Return the [X, Y] coordinate for the center point of the cell that contains the specified text.  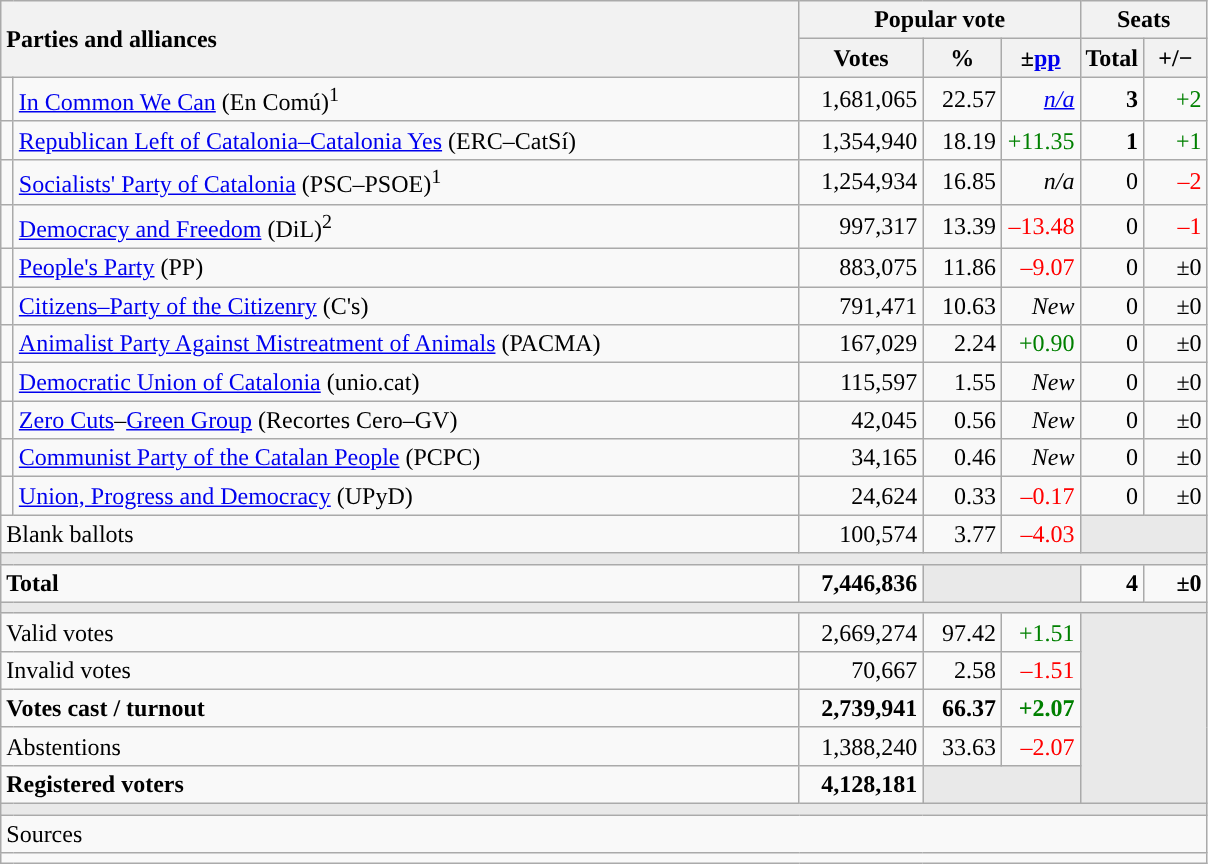
1 [1112, 140]
Seats [1144, 20]
+1 [1176, 140]
+2 [1176, 100]
±pp [1040, 58]
11.86 [962, 268]
2.24 [962, 344]
Democracy and Freedom (DiL)2 [406, 226]
2,669,274 [861, 632]
Registered voters [400, 785]
Union, Progress and Democracy (UPyD) [406, 496]
+1.51 [1040, 632]
4 [1112, 583]
–0.17 [1040, 496]
100,574 [861, 534]
34,165 [861, 458]
Popular vote [940, 20]
Blank ballots [400, 534]
1,388,240 [861, 746]
115,597 [861, 382]
791,471 [861, 306]
997,317 [861, 226]
People's Party (PP) [406, 268]
97.42 [962, 632]
22.57 [962, 100]
24,624 [861, 496]
Animalist Party Against Mistreatment of Animals (PACMA) [406, 344]
2,739,941 [861, 708]
Abstentions [400, 746]
Citizens–Party of the Citizenry (C's) [406, 306]
13.39 [962, 226]
1,354,940 [861, 140]
–4.03 [1040, 534]
1,681,065 [861, 100]
0.33 [962, 496]
18.19 [962, 140]
Parties and alliances [400, 39]
Valid votes [400, 632]
2.58 [962, 670]
+2.07 [1040, 708]
–1 [1176, 226]
+0.90 [1040, 344]
4,128,181 [861, 785]
–2 [1176, 182]
Votes cast / turnout [400, 708]
16.85 [962, 182]
+/− [1176, 58]
Communist Party of the Catalan People (PCPC) [406, 458]
–9.07 [1040, 268]
Democratic Union of Catalonia (unio.cat) [406, 382]
33.63 [962, 746]
883,075 [861, 268]
–2.07 [1040, 746]
+11.35 [1040, 140]
Votes [861, 58]
3 [1112, 100]
10.63 [962, 306]
In Common We Can (En Comú)1 [406, 100]
3.77 [962, 534]
0.56 [962, 420]
0.46 [962, 458]
% [962, 58]
Republican Left of Catalonia–Catalonia Yes (ERC–CatSí) [406, 140]
–13.48 [1040, 226]
Invalid votes [400, 670]
–1.51 [1040, 670]
Sources [604, 834]
66.37 [962, 708]
42,045 [861, 420]
70,667 [861, 670]
1,254,934 [861, 182]
7,446,836 [861, 583]
1.55 [962, 382]
167,029 [861, 344]
Socialists' Party of Catalonia (PSC–PSOE)1 [406, 182]
Zero Cuts–Green Group (Recortes Cero–GV) [406, 420]
